Identify which cell holds the provided text, then report its [X, Y] central coordinate. 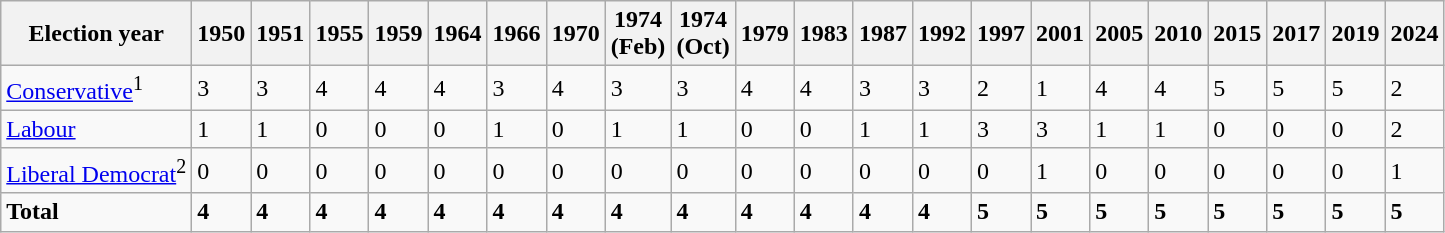
2019 [1356, 34]
2015 [1238, 34]
1983 [824, 34]
1997 [1002, 34]
2005 [1120, 34]
1974(Feb) [638, 34]
Conservative1 [96, 88]
1974(Oct) [703, 34]
Election year [96, 34]
2010 [1178, 34]
Labour [96, 129]
1950 [222, 34]
1959 [398, 34]
1951 [280, 34]
2001 [1060, 34]
Liberal Democrat2 [96, 170]
1955 [340, 34]
2017 [1296, 34]
1964 [458, 34]
1979 [764, 34]
2024 [1414, 34]
1992 [942, 34]
Total [96, 212]
1970 [576, 34]
1966 [516, 34]
1987 [882, 34]
